Pinpoint the cell where the given text exists, returning its (X, Y) midpoint coordinate. 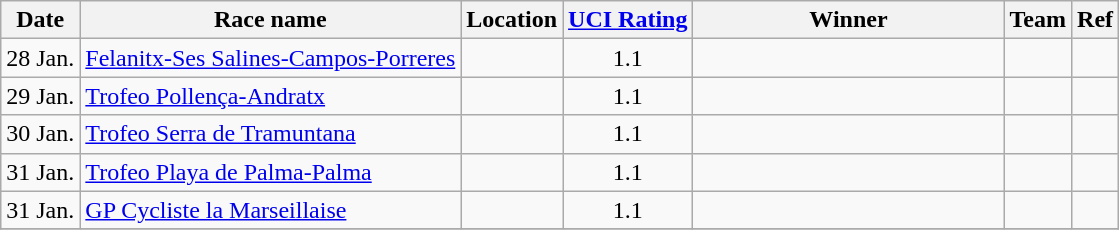
Ref (1096, 20)
Trofeo Pollença-Andratx (270, 96)
UCI Rating (628, 20)
Winner (848, 20)
Felanitx-Ses Salines-Campos-Porreres (270, 58)
GP Cycliste la Marseillaise (270, 210)
Trofeo Serra de Tramuntana (270, 134)
Date (40, 20)
Team (1038, 20)
Trofeo Playa de Palma-Palma (270, 172)
28 Jan. (40, 58)
Location (512, 20)
Race name (270, 20)
30 Jan. (40, 134)
29 Jan. (40, 96)
